Provide the [X, Y] coordinate of the cell's center where the given text is located.  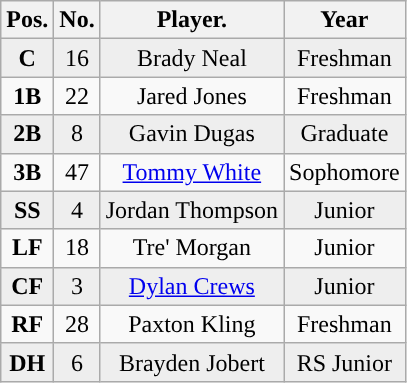
6 [77, 362]
Tommy White [192, 172]
8 [77, 134]
22 [77, 96]
Pos. [28, 20]
Brady Neal [192, 58]
Brayden Jobert [192, 362]
3B [28, 172]
3 [77, 286]
18 [77, 248]
LF [28, 248]
28 [77, 324]
Gavin Dugas [192, 134]
CF [28, 286]
RS Junior [345, 362]
Sophomore [345, 172]
1B [28, 96]
47 [77, 172]
Jared Jones [192, 96]
RF [28, 324]
Player. [192, 20]
16 [77, 58]
SS [28, 210]
Dylan Crews [192, 286]
C [28, 58]
Jordan Thompson [192, 210]
Graduate [345, 134]
Paxton Kling [192, 324]
No. [77, 20]
4 [77, 210]
DH [28, 362]
Year [345, 20]
2B [28, 134]
Tre' Morgan [192, 248]
